Locate the cell with the specified text and output its [X, Y] center coordinate. 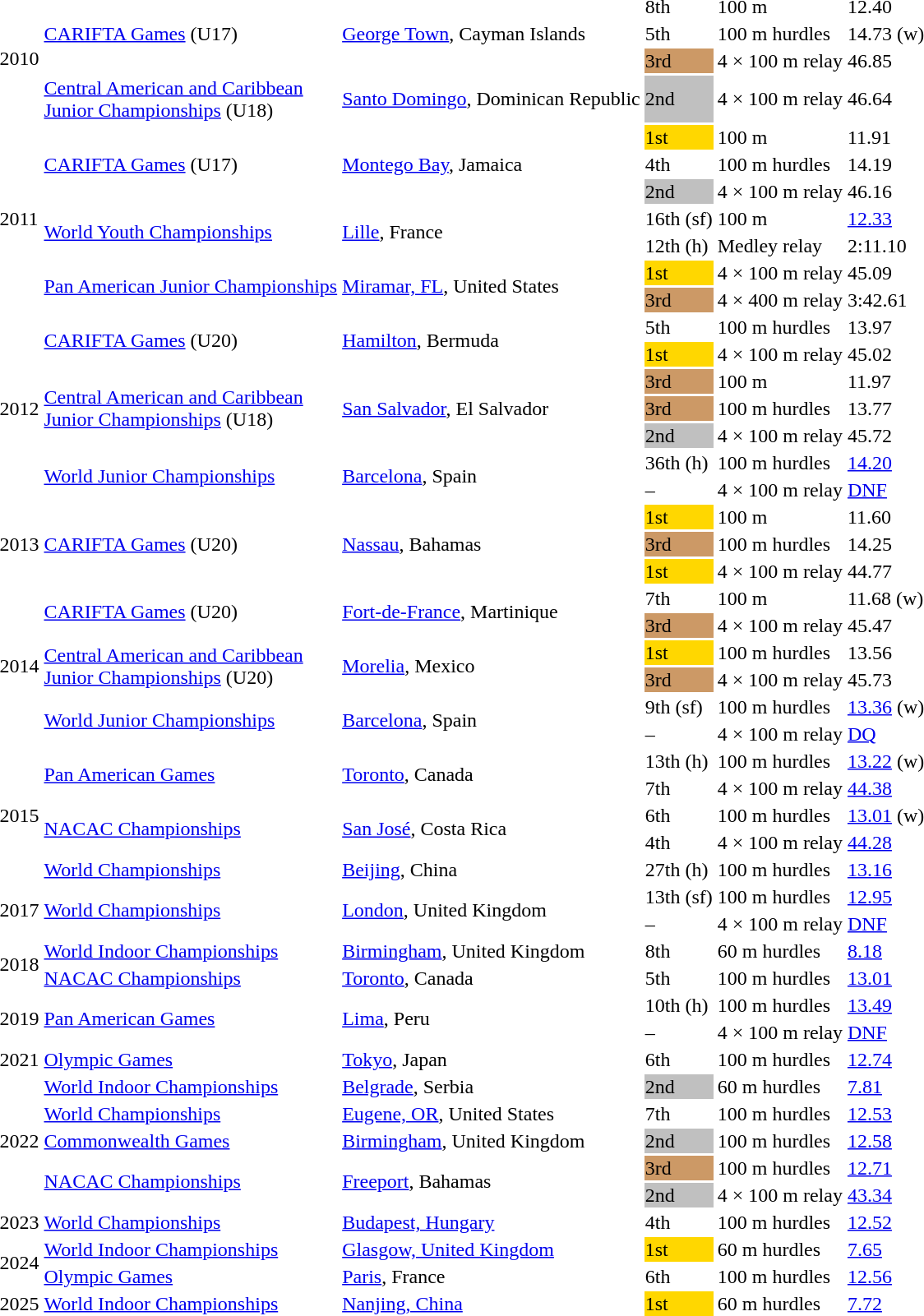
12th (h) [679, 246]
27th (h) [679, 870]
4 × 400 m relay [779, 300]
Tokyo, Japan [492, 1060]
Belgrade, Serbia [492, 1087]
Lima, Peru [492, 1019]
Beijing, China [492, 870]
CARIFTA Games (U17) [191, 164]
9th (sf) [679, 707]
Central American and CaribbeanJunior Championships (U20) [191, 666]
Miramar, FL, United States [492, 286]
Budapest, Hungary [492, 1222]
Commonwealth Games [191, 1141]
Nassau, Bahamas [492, 544]
Morelia, Mexico [492, 666]
Pan American Junior Championships [191, 286]
36th (h) [679, 463]
Santo Domingo, Dominican Republic [492, 99]
Montego Bay, Jamaica [492, 164]
Paris, France [492, 1277]
Fort-de-France, Martinique [492, 612]
16th (sf) [679, 219]
13th (h) [679, 761]
London, United Kingdom [492, 911]
Medley relay [779, 246]
San Salvador, El Salvador [492, 409]
Hamilton, Bermuda [492, 340]
World Youth Championships [191, 232]
8th [679, 951]
Lille, France [492, 232]
Nanjing, China [492, 1304]
13th (sf) [679, 897]
Eugene, OR, United States [492, 1114]
Freeport, Bahamas [492, 1182]
San José, Costa Rica [492, 829]
10th (h) [679, 1005]
Glasgow, United Kingdom [492, 1249]
